Provide the [x, y] coordinate of the cell's center where the given text is located.  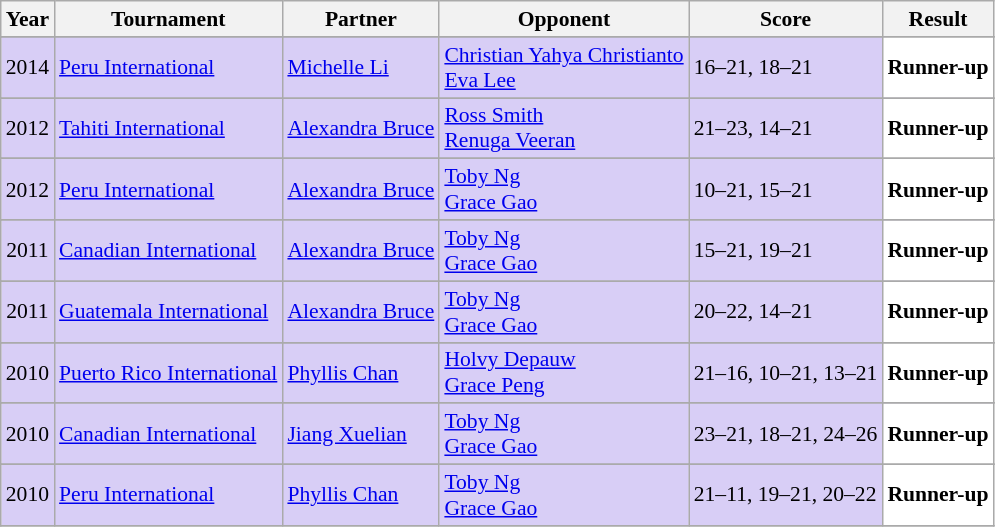
21–23, 14–21 [786, 128]
15–21, 19–21 [786, 250]
2014 [28, 68]
Score [786, 19]
Tahiti International [168, 128]
Tournament [168, 19]
Jiang Xuelian [360, 434]
21–11, 19–21, 20–22 [786, 496]
16–21, 18–21 [786, 68]
Result [938, 19]
21–16, 10–21, 13–21 [786, 372]
Guatemala International [168, 312]
20–22, 14–21 [786, 312]
Ross Smith Renuga Veeran [564, 128]
Puerto Rico International [168, 372]
23–21, 18–21, 24–26 [786, 434]
Christian Yahya Christianto Eva Lee [564, 68]
Opponent [564, 19]
Michelle Li [360, 68]
Holvy Depauw Grace Peng [564, 372]
10–21, 15–21 [786, 190]
Year [28, 19]
Partner [360, 19]
